Identify which cell holds the provided text, then report its (X, Y) central coordinate. 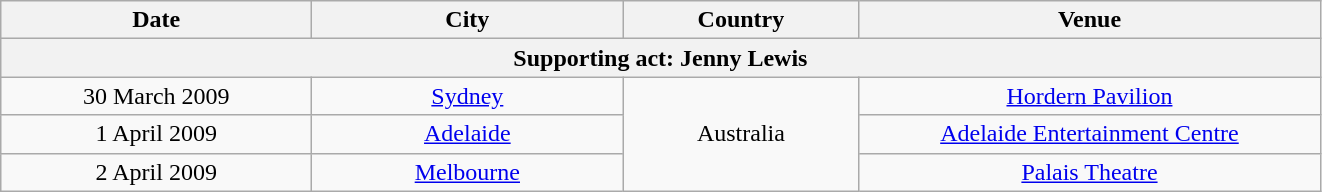
2 April 2009 (156, 172)
Australia (741, 134)
Palais Theatre (1090, 172)
Adelaide (468, 134)
Supporting act: Jenny Lewis (660, 58)
Venue (1090, 20)
Date (156, 20)
Adelaide Entertainment Centre (1090, 134)
1 April 2009 (156, 134)
30 March 2009 (156, 96)
City (468, 20)
Sydney (468, 96)
Melbourne (468, 172)
Hordern Pavilion (1090, 96)
Country (741, 20)
